Provide the (X, Y) coordinate of the cell's center where the given text is located.  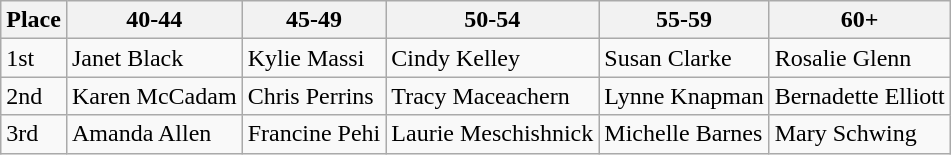
Susan Clarke (684, 58)
Tracy Maceachern (492, 96)
Bernadette Elliott (860, 96)
Chris Perrins (314, 96)
3rd (34, 134)
Laurie Meschishnick (492, 134)
Mary Schwing (860, 134)
55-59 (684, 20)
Lynne Knapman (684, 96)
40-44 (154, 20)
Place (34, 20)
45-49 (314, 20)
2nd (34, 96)
Cindy Kelley (492, 58)
Karen McCadam (154, 96)
Amanda Allen (154, 134)
60+ (860, 20)
Rosalie Glenn (860, 58)
1st (34, 58)
Francine Pehi (314, 134)
Michelle Barnes (684, 134)
Janet Black (154, 58)
50-54 (492, 20)
Kylie Massi (314, 58)
